From the cell containing the given text, extract its center point as [x, y] coordinate. 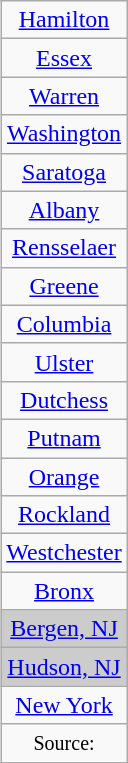
Hamilton [64, 20]
New York [64, 705]
Source: [64, 743]
Dutchess [64, 400]
Bergen, NJ [64, 629]
Greene [64, 286]
Essex [64, 58]
Putnam [64, 438]
Washington [64, 134]
Bronx [64, 591]
Ulster [64, 362]
Orange [64, 477]
Albany [64, 210]
Saratoga [64, 172]
Warren [64, 96]
Rockland [64, 515]
Columbia [64, 324]
Westchester [64, 553]
Hudson, NJ [64, 667]
Rensselaer [64, 248]
